Extract the [x, y] coordinate from the center of the cell holding the provided text.  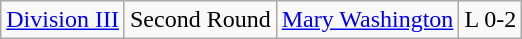
Division III [63, 20]
L 0-2 [490, 20]
Mary Washington [368, 20]
Second Round [200, 20]
